Identify which cell holds the provided text, then report its (x, y) central coordinate. 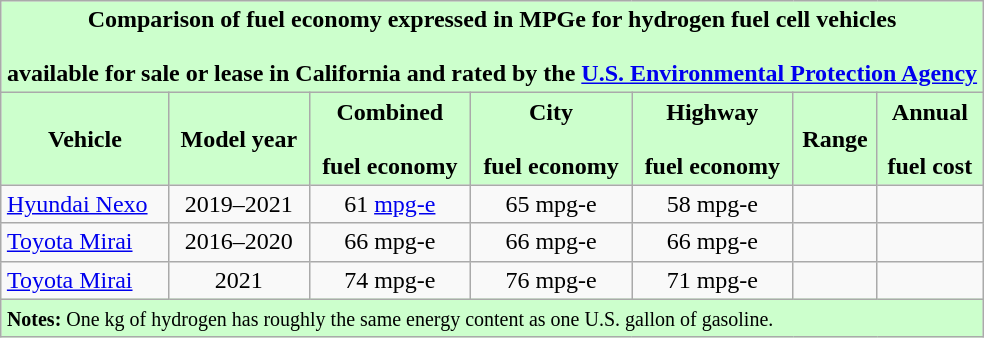
Notes: One kg of hydrogen has roughly the same energy content as one U.S. gallon of gasoline. (492, 318)
2021 (238, 280)
61 mpg-e (390, 204)
2019–2021 (238, 204)
Combined fuel economy (390, 139)
Range (835, 139)
58 mpg-e (712, 204)
Highwayfuel economy (712, 139)
City fuel economy (550, 139)
65 mpg-e (550, 204)
Vehicle (84, 139)
71 mpg-e (712, 280)
2016–2020 (238, 242)
Annualfuel cost (930, 139)
74 mpg-e (390, 280)
76 mpg-e (550, 280)
Hyundai Nexo (84, 204)
Model year (238, 139)
